Extract the [X, Y] coordinate from the center of the cell holding the provided text.  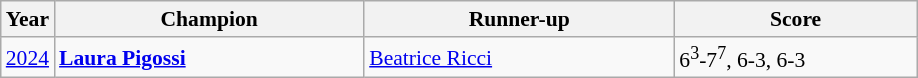
Champion [209, 19]
Year [28, 19]
Score [796, 19]
2024 [28, 58]
Runner-up [519, 19]
Laura Pigossi [209, 58]
Beatrice Ricci [519, 58]
63-77, 6-3, 6-3 [796, 58]
